Identify which cell holds the provided text, then report its (x, y) central coordinate. 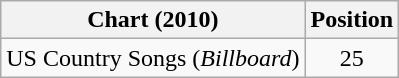
US Country Songs (Billboard) (153, 58)
Position (352, 20)
Chart (2010) (153, 20)
25 (352, 58)
